Determine the [X, Y] coordinate at the center of the cell enclosing the given text.  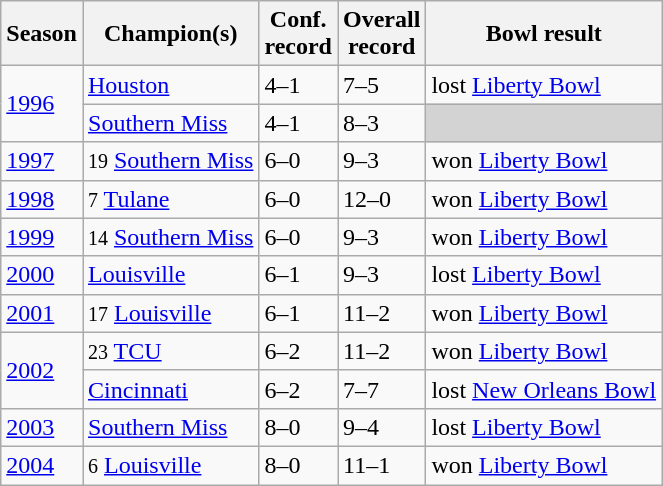
Champion(s) [170, 34]
8–3 [382, 123]
7–5 [382, 85]
9–4 [382, 427]
Louisville [170, 275]
1996 [42, 104]
12–0 [382, 199]
11–1 [382, 465]
Cincinnati [170, 389]
1998 [42, 199]
7 Tulane [170, 199]
19 Southern Miss [170, 161]
17 Louisville [170, 313]
23 TCU [170, 351]
2003 [42, 427]
1997 [42, 161]
6 Louisville [170, 465]
Season [42, 34]
1999 [42, 237]
2004 [42, 465]
Overallrecord [382, 34]
Conf.record [298, 34]
Bowl result [544, 34]
7–7 [382, 389]
2000 [42, 275]
14 Southern Miss [170, 237]
2001 [42, 313]
Houston [170, 85]
2002 [42, 370]
lost New Orleans Bowl [544, 389]
